Return the [x, y] coordinate for the center point of the cell that contains the specified text.  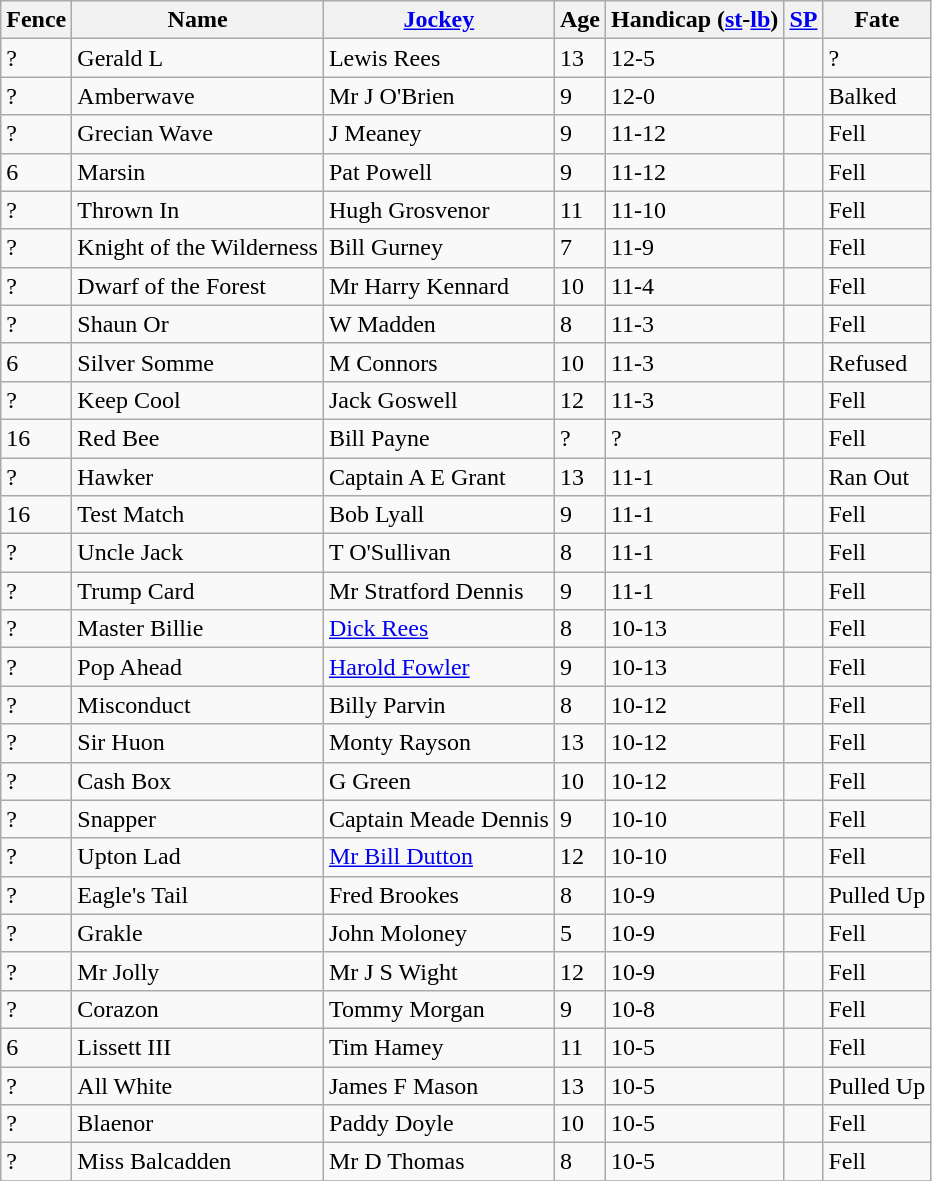
12-0 [694, 96]
Harold Fowler [438, 667]
Fence [36, 20]
SP [804, 20]
7 [580, 248]
Paddy Doyle [438, 1124]
Mr Bill Dutton [438, 857]
Pop Ahead [198, 667]
W Madden [438, 324]
Thrown In [198, 210]
Red Bee [198, 438]
Fate [877, 20]
T O'Sullivan [438, 553]
Trump Card [198, 591]
12-5 [694, 58]
Pat Powell [438, 172]
Lissett III [198, 1047]
Keep Cool [198, 400]
Mr J O'Brien [438, 96]
Captain Meade Dennis [438, 819]
Silver Somme [198, 362]
Master Billie [198, 629]
11-4 [694, 286]
Gerald L [198, 58]
Grakle [198, 933]
Amberwave [198, 96]
Handicap (st-lb) [694, 20]
All White [198, 1085]
M Connors [438, 362]
5 [580, 933]
John Moloney [438, 933]
Mr J S Wight [438, 971]
Knight of the Wilderness [198, 248]
Test Match [198, 515]
Grecian Wave [198, 134]
Mr Harry Kennard [438, 286]
J Meaney [438, 134]
Captain A E Grant [438, 477]
Mr Stratford Dennis [438, 591]
Bill Payne [438, 438]
Mr Jolly [198, 971]
Bill Gurney [438, 248]
Snapper [198, 819]
Mr D Thomas [438, 1162]
Hawker [198, 477]
Cash Box [198, 781]
11-10 [694, 210]
Dwarf of the Forest [198, 286]
James F Mason [438, 1085]
Lewis Rees [438, 58]
Uncle Jack [198, 553]
Sir Huon [198, 743]
Age [580, 20]
Miss Balcadden [198, 1162]
10-8 [694, 1009]
G Green [438, 781]
Dick Rees [438, 629]
Jockey [438, 20]
Corazon [198, 1009]
Name [198, 20]
Ran Out [877, 477]
Tommy Morgan [438, 1009]
Shaun Or [198, 324]
11-9 [694, 248]
Marsin [198, 172]
Tim Hamey [438, 1047]
Monty Rayson [438, 743]
Blaenor [198, 1124]
Billy Parvin [438, 705]
Balked [877, 96]
Upton Lad [198, 857]
Misconduct [198, 705]
Hugh Grosvenor [438, 210]
Refused [877, 362]
Eagle's Tail [198, 895]
Fred Brookes [438, 895]
Bob Lyall [438, 515]
Jack Goswell [438, 400]
